Provide the (X, Y) coordinate of the cell's center where the given text is located.  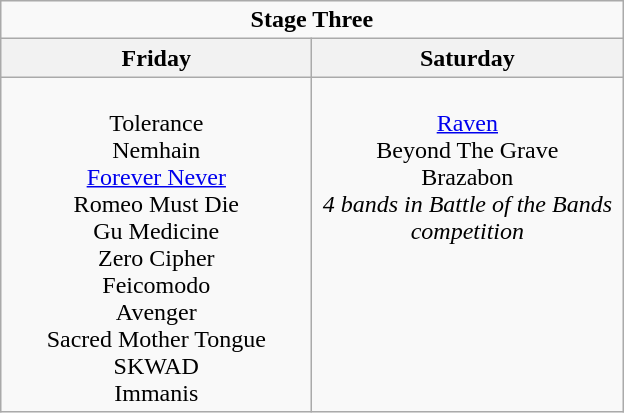
Tolerance Nemhain Forever Never Romeo Must Die Gu Medicine Zero Cipher Feicomodo Avenger Sacred Mother Tongue SKWAD Immanis (156, 244)
Friday (156, 58)
Saturday (468, 58)
Stage Three (312, 20)
Raven Beyond The Grave Brazabon 4 bands in Battle of the Bands competition (468, 244)
